For the text-containing cell, return its midpoint in [x, y] coordinate format. 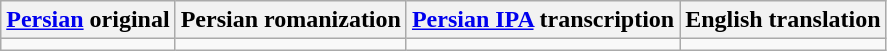
Persian original [88, 20]
English translation [783, 20]
Persian IPA transcription [542, 20]
Persian romanization [290, 20]
